Locate the cell with the specified text and output its (x, y) center coordinate. 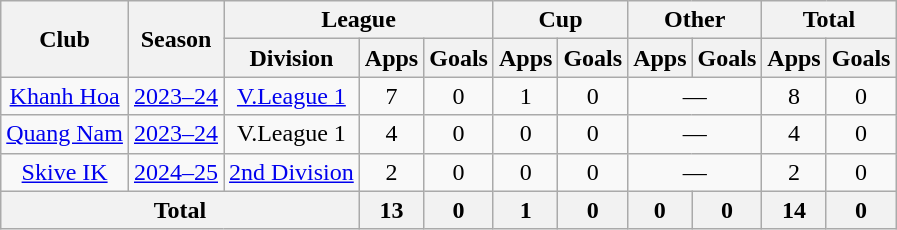
Cup (560, 20)
Khanh Hoa (65, 96)
2024–25 (176, 172)
Division (292, 58)
8 (794, 96)
14 (794, 210)
13 (391, 210)
7 (391, 96)
Club (65, 39)
Other (695, 20)
Season (176, 39)
League (359, 20)
Quang Nam (65, 134)
Skive IK (65, 172)
2nd Division (292, 172)
